Pinpoint the cell where the given text exists, returning its [X, Y] midpoint coordinate. 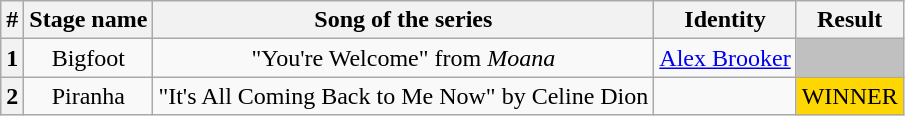
"It's All Coming Back to Me Now" by Celine Dion [404, 96]
"You're Welcome" from Moana [404, 58]
Identity [725, 20]
# [12, 20]
Stage name [88, 20]
Piranha [88, 96]
Alex Brooker [725, 58]
1 [12, 58]
Result [850, 20]
WINNER [850, 96]
Bigfoot [88, 58]
2 [12, 96]
Song of the series [404, 20]
